Return the [x, y] coordinate for the center point of the cell that contains the specified text.  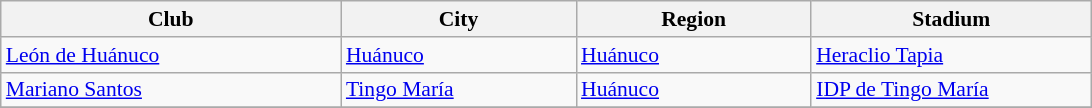
Club [171, 19]
Stadium [951, 19]
IDP de Tingo María [951, 90]
León de Huánuco [171, 55]
Tingo María [458, 90]
Mariano Santos [171, 90]
Region [694, 19]
City [458, 19]
Heraclio Tapia [951, 55]
